Pinpoint the cell where the given text exists, returning its (X, Y) midpoint coordinate. 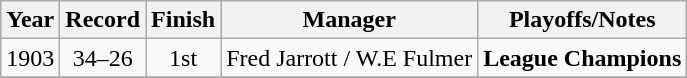
League Champions (582, 58)
Playoffs/Notes (582, 20)
1st (184, 58)
Finish (184, 20)
34–26 (103, 58)
Manager (350, 20)
1903 (30, 58)
Record (103, 20)
Fred Jarrott / W.E Fulmer (350, 58)
Year (30, 20)
